Determine the (x, y) coordinate at the center of the cell enclosing the given text.  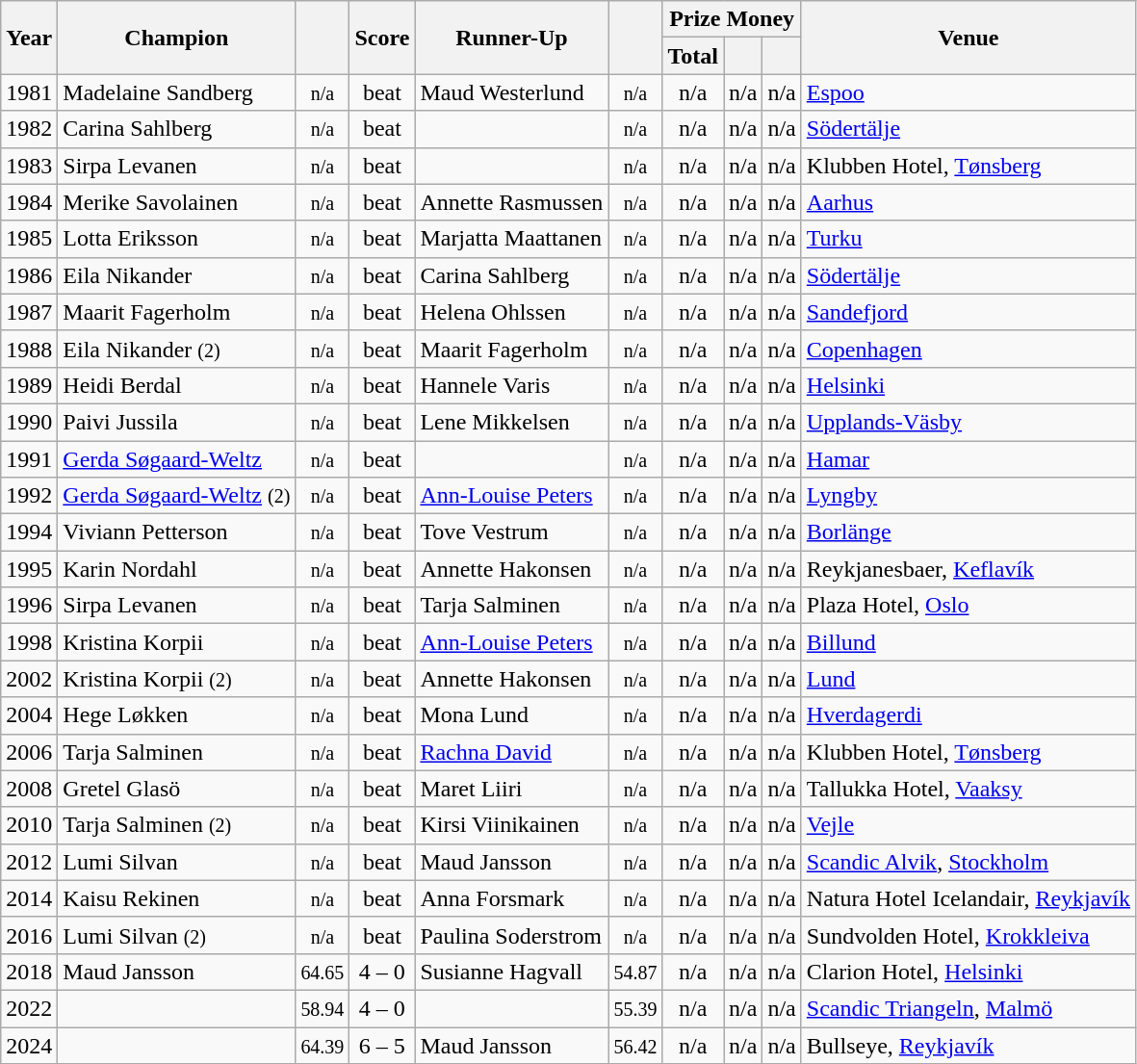
2016 (29, 935)
1981 (29, 92)
56.42 (635, 1045)
Kirsi Viinikainen (512, 825)
1994 (29, 532)
Kristina Korpii (2) (177, 679)
2014 (29, 898)
Paivi Jussila (177, 422)
Espoo (969, 92)
Reykjanesbaer, Keflavík (969, 569)
Scandic Alvik, Stockholm (969, 862)
Maret Liiri (512, 789)
Total (693, 56)
Clarion Hotel, Helsinki (969, 972)
Lotta Eriksson (177, 239)
2022 (29, 1008)
2024 (29, 1045)
Anna Forsmark (512, 898)
Merike Savolainen (177, 202)
Helsinki (969, 385)
Scandic Triangeln, Malmö (969, 1008)
Lyngby (969, 496)
Year (29, 38)
Upplands-Väsby (969, 422)
Viviann Petterson (177, 532)
Tove Vestrum (512, 532)
Marjatta Maattanen (512, 239)
Borlänge (969, 532)
Kaisu Rekinen (177, 898)
Natura Hotel Icelandair, Reykjavík (969, 898)
1995 (29, 569)
1991 (29, 459)
Annette Rasmussen (512, 202)
Vejle (969, 825)
Sundvolden Hotel, Krokkleiva (969, 935)
Copenhagen (969, 349)
Gerda Søgaard-Weltz (2) (177, 496)
Hverdagerdi (969, 715)
Bullseye, Reykjavík (969, 1045)
Eila Nikander (2) (177, 349)
1985 (29, 239)
Champion (177, 38)
Gretel Glasö (177, 789)
Kristina Korpii (177, 642)
Score (382, 38)
1987 (29, 312)
Karin Nordahl (177, 569)
64.65 (323, 972)
Prize Money (732, 19)
Lene Mikkelsen (512, 422)
Plaza Hotel, Oslo (969, 606)
1988 (29, 349)
2018 (29, 972)
Mona Lund (512, 715)
1989 (29, 385)
54.87 (635, 972)
2008 (29, 789)
Maud Westerlund (512, 92)
Hege Løkken (177, 715)
1996 (29, 606)
2004 (29, 715)
Madelaine Sandberg (177, 92)
Lund (969, 679)
55.39 (635, 1008)
Gerda Søgaard-Weltz (177, 459)
Susianne Hagvall (512, 972)
1984 (29, 202)
Heidi Berdal (177, 385)
2010 (29, 825)
1982 (29, 129)
1990 (29, 422)
1986 (29, 275)
1983 (29, 166)
Hannele Varis (512, 385)
Tarja Salminen (2) (177, 825)
Eila Nikander (177, 275)
2002 (29, 679)
Lumi Silvan (177, 862)
Paulina Soderstrom (512, 935)
Runner-Up (512, 38)
Rachna David (512, 752)
Lumi Silvan (2) (177, 935)
Billund (969, 642)
Sandefjord (969, 312)
Hamar (969, 459)
2006 (29, 752)
Venue (969, 38)
1992 (29, 496)
Helena Ohlssen (512, 312)
2012 (29, 862)
Aarhus (969, 202)
58.94 (323, 1008)
64.39 (323, 1045)
6 – 5 (382, 1045)
1998 (29, 642)
Tallukka Hotel, Vaaksy (969, 789)
Turku (969, 239)
